Output the (x, y) coordinate of the center of the cell containing the given text.  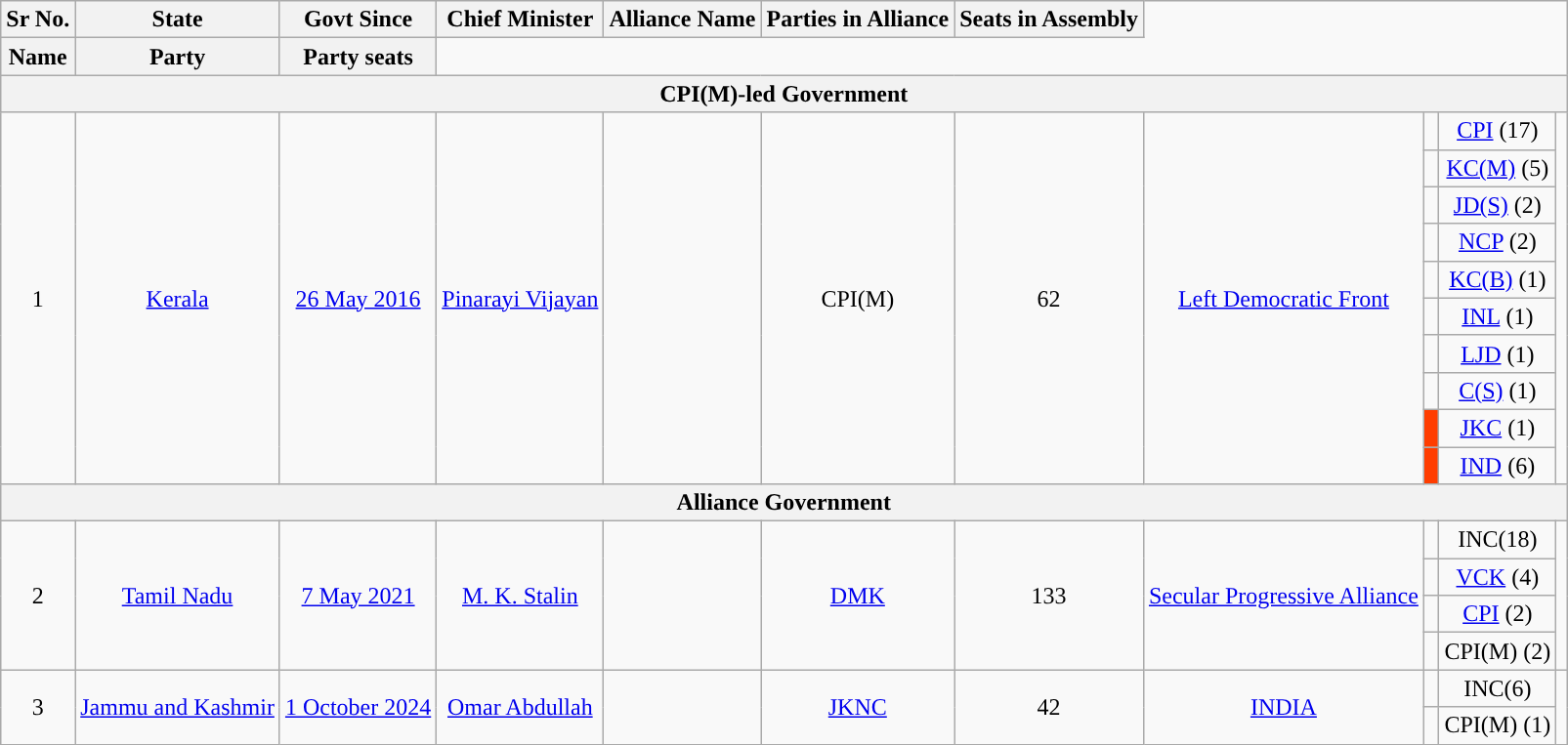
Govt Since (358, 20)
Alliance Name (682, 20)
INDIA (1284, 707)
CPI(M) (858, 299)
Name (38, 57)
Party (178, 57)
Jammu and Kashmir (178, 707)
62 (1049, 299)
26 May 2016 (358, 299)
Omar Abdullah (520, 707)
DMK (858, 596)
CPI(M)-led Government (784, 94)
KC(B) (1) (1498, 279)
INC(6) (1498, 688)
Tamil Nadu (178, 596)
Pinarayi Vijayan (520, 299)
7 May 2021 (358, 596)
Sr No. (38, 20)
CPI (17) (1498, 131)
Parties in Alliance (858, 20)
Chief Minister (520, 20)
JKNC (858, 707)
VCK (4) (1498, 577)
NCP (2) (1498, 242)
CPI (2) (1498, 614)
IND (6) (1498, 466)
INL (1) (1498, 316)
M. K. Stalin (520, 596)
133 (1049, 596)
INC(18) (1498, 540)
2 (38, 596)
Party seats (358, 57)
3 (38, 707)
Secular Progressive Alliance (1284, 596)
Seats in Assembly (1049, 20)
1 October 2024 (358, 707)
CPI(M) (1) (1498, 725)
LJD (1) (1498, 353)
1 (38, 299)
State (178, 20)
JD(S) (2) (1498, 205)
Alliance Government (784, 503)
C(S) (1) (1498, 391)
42 (1049, 707)
JKC (1) (1498, 428)
Left Democratic Front (1284, 299)
Kerala (178, 299)
CPI(M) (2) (1498, 651)
KC(M) (5) (1498, 168)
